Search for the cell housing the specified text and yield its [x, y] center coordinate. 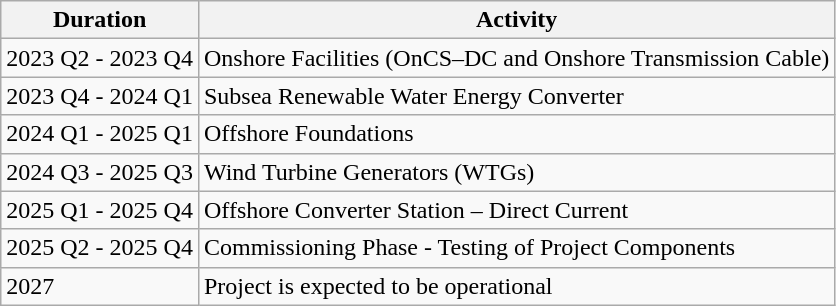
Subsea Renewable Water Energy Converter [516, 96]
Project is expected to be operational [516, 286]
2027 [100, 286]
2023 Q2 - 2023 Q4 [100, 58]
Onshore Facilities (OnCS–DC and Onshore Transmission Cable) [516, 58]
Wind Turbine Generators (WTGs) [516, 172]
2023 Q4 - 2024 Q1 [100, 96]
Commissioning Phase - Testing of Project Components [516, 248]
Offshore Converter Station – Direct Current [516, 210]
2024 Q1 - 2025 Q1 [100, 134]
Activity [516, 20]
Offshore Foundations [516, 134]
2024 Q3 - 2025 Q3 [100, 172]
2025 Q2 - 2025 Q4 [100, 248]
Duration [100, 20]
2025 Q1 - 2025 Q4 [100, 210]
